Output the [x, y] coordinate of the center of the cell containing the given text.  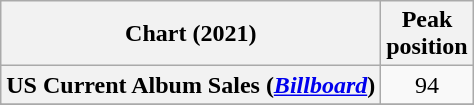
Peakposition [427, 34]
94 [427, 85]
Chart (2021) [191, 34]
US Current Album Sales (Billboard) [191, 85]
